Return [X, Y] of the center of cell containing provided text 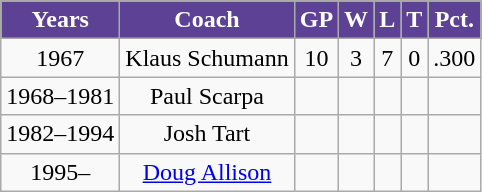
GP [316, 20]
1995– [60, 172]
Doug Allison [207, 172]
Paul Scarpa [207, 96]
7 [388, 58]
1967 [60, 58]
1982–1994 [60, 134]
T [414, 20]
Pct. [454, 20]
Years [60, 20]
L [388, 20]
W [356, 20]
Coach [207, 20]
1968–1981 [60, 96]
Klaus Schumann [207, 58]
.300 [454, 58]
10 [316, 58]
0 [414, 58]
3 [356, 58]
Josh Tart [207, 134]
